For the text-containing cell, return its midpoint in [X, Y] coordinate format. 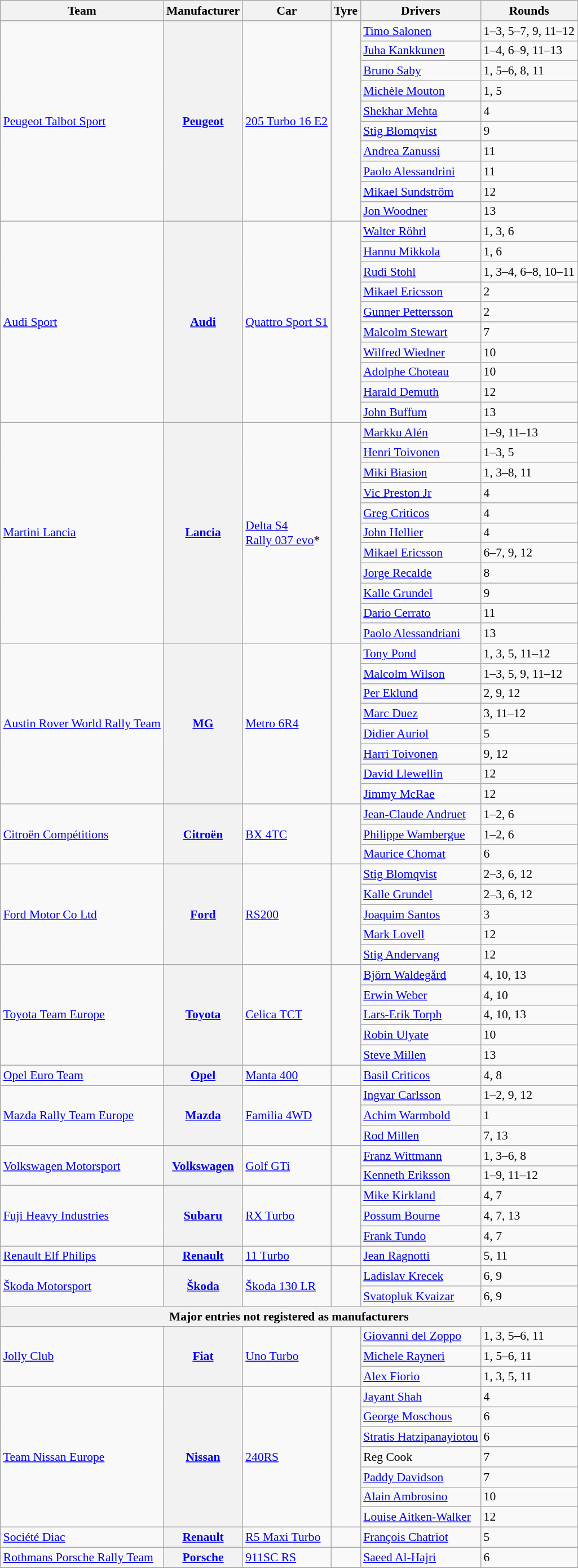
1, 6 [529, 252]
Shekhar Mehta [421, 111]
Basil Criticos [421, 1075]
Michèle Mouton [421, 91]
Lancia [203, 533]
Subaru [203, 1216]
Stratis Hatzipanayiotou [421, 1437]
11 Turbo [286, 1256]
Hannu Mikkola [421, 252]
Škoda [203, 1287]
3, 11–12 [529, 714]
Tyre [346, 11]
Toyota Team Europe [82, 1015]
Timo Salonen [421, 31]
Quattro Sport S1 [286, 322]
Toyota [203, 1015]
Dario Cerrato [421, 613]
Rudi Stohl [421, 272]
1, 3, 5–6, 11 [529, 1336]
1, 3, 5, 11 [529, 1377]
Henri Toivonen [421, 453]
Alain Ambrosino [421, 1497]
Austin Rover World Rally Team [82, 724]
911SC RS [286, 1557]
4, 7, 13 [529, 1216]
Škoda 130 LR [286, 1287]
1 [529, 1116]
Paddy Davidson [421, 1477]
Achim Warmbold [421, 1116]
Giovanni del Zoppo [421, 1336]
1–3, 5 [529, 453]
Frank Tundo [421, 1236]
Paolo Alessandrini [421, 171]
Car [286, 11]
Harri Toivonen [421, 754]
Peugeot Talbot Sport [82, 121]
Joaquim Santos [421, 915]
1, 5 [529, 91]
Greg Criticos [421, 513]
Maurice Chomat [421, 854]
1–3, 5–7, 9, 11–12 [529, 31]
Miki Biasion [421, 473]
Jorge Recalde [421, 573]
Robin Ulyate [421, 1035]
Audi Sport [82, 322]
1, 5–6, 11 [529, 1357]
1–2, 9, 12 [529, 1096]
Ford Motor Co Ltd [82, 915]
Vic Preston Jr [421, 493]
Marc Duez [421, 714]
Rothmans Porsche Rally Team [82, 1557]
R5 Maxi Turbo [286, 1538]
1–3, 5, 9, 11–12 [529, 674]
Walter Röhrl [421, 232]
Björn Waldegård [421, 975]
Michele Rayneri [421, 1357]
1, 3, 5, 11–12 [529, 653]
Manufacturer [203, 11]
Lars-Erik Torph [421, 1015]
Franz Wittmann [421, 1156]
Mark Lovell [421, 935]
Mazda Rally Team Europe [82, 1115]
Mike Kirkland [421, 1196]
Adolphe Choteau [421, 372]
MG [203, 724]
Citroën Compétitions [82, 834]
Steve Millen [421, 1055]
Team Nissan Europe [82, 1457]
Manta 400 [286, 1075]
Celica TCT [286, 1015]
1, 3–4, 6–8, 10–11 [529, 272]
Ford [203, 915]
1–9, 11–13 [529, 432]
Mikael Sundström [421, 192]
1, 5–6, 8, 11 [529, 71]
9, 12 [529, 754]
Golf GTi [286, 1166]
Jean-Claude Andruet [421, 814]
Kenneth Eriksson [421, 1176]
Wilfred Wiedner [421, 352]
Saeed Al-Hajri [421, 1557]
Peugeot [203, 121]
Fuji Heavy Industries [82, 1216]
7, 13 [529, 1136]
Opel Euro Team [82, 1075]
8 [529, 573]
Volkswagen [203, 1166]
Renault Elf Philips [82, 1256]
4, 8 [529, 1075]
Drivers [421, 11]
Major entries not registered as manufacturers [289, 1317]
Jimmy McRae [421, 794]
Louise Aitken-Walker [421, 1517]
Martini Lancia [82, 533]
François Chatriot [421, 1538]
Alex Fiorio [421, 1377]
Rod Millen [421, 1136]
6–7, 9, 12 [529, 553]
Markku Alén [421, 432]
Porsche [203, 1557]
1, 3–6, 8 [529, 1156]
3 [529, 915]
Uno Turbo [286, 1357]
Société Diac [82, 1538]
Škoda Motorsport [82, 1287]
Audi [203, 322]
Erwin Weber [421, 995]
Opel [203, 1075]
BX 4TC [286, 834]
Nissan [203, 1457]
Citroën [203, 834]
Bruno Saby [421, 71]
John Hellier [421, 533]
Team [82, 11]
5, 11 [529, 1256]
Jayant Shah [421, 1397]
1, 3, 6 [529, 232]
Ingvar Carlsson [421, 1096]
Didier Auriol [421, 734]
Reg Cook [421, 1457]
Andrea Zanussi [421, 152]
Volkswagen Motorsport [82, 1166]
1–4, 6–9, 11–13 [529, 51]
Tony Pond [421, 653]
Jon Woodner [421, 211]
RS200 [286, 915]
RX Turbo [286, 1216]
Juha Kankkunen [421, 51]
205 Turbo 16 E2 [286, 121]
Jolly Club [82, 1357]
Gunner Pettersson [421, 312]
Malcolm Stewart [421, 332]
Harald Demuth [421, 392]
Fiat [203, 1357]
Svatopluk Kvaizar [421, 1296]
Philippe Wambergue [421, 834]
240RS [286, 1457]
Stig Andervang [421, 955]
David Llewellin [421, 774]
George Moschous [421, 1417]
1, 3–8, 11 [529, 473]
Familia 4WD [286, 1115]
Metro 6R4 [286, 724]
4, 10 [529, 995]
Paolo Alessandriani [421, 634]
Jean Ragnotti [421, 1256]
Malcolm Wilson [421, 674]
John Buffum [421, 413]
Delta S4Rally 037 evo* [286, 533]
Mazda [203, 1115]
1–9, 11–12 [529, 1176]
Possum Bourne [421, 1216]
Rounds [529, 11]
2, 9, 12 [529, 694]
Per Eklund [421, 694]
Ladislav Krecek [421, 1277]
